For the text-containing cell, return its midpoint in [x, y] coordinate format. 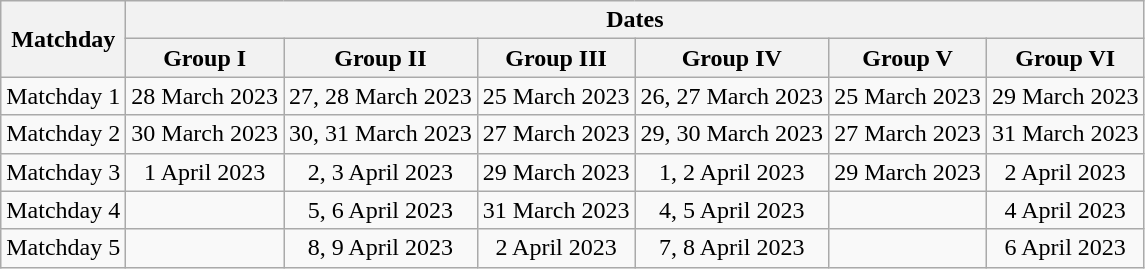
4 April 2023 [1065, 210]
1 April 2023 [205, 172]
29, 30 March 2023 [732, 134]
2, 3 April 2023 [381, 172]
7, 8 April 2023 [732, 248]
Matchday 1 [64, 96]
Group III [556, 58]
Group I [205, 58]
26, 27 March 2023 [732, 96]
28 March 2023 [205, 96]
Group II [381, 58]
Group V [908, 58]
5, 6 April 2023 [381, 210]
Matchday 3 [64, 172]
Group IV [732, 58]
Group VI [1065, 58]
Dates [635, 20]
Matchday 2 [64, 134]
27, 28 March 2023 [381, 96]
Matchday 4 [64, 210]
Matchday [64, 39]
8, 9 April 2023 [381, 248]
30 March 2023 [205, 134]
4, 5 April 2023 [732, 210]
6 April 2023 [1065, 248]
Matchday 5 [64, 248]
1, 2 April 2023 [732, 172]
30, 31 March 2023 [381, 134]
